Find where the given text appears and provide that cell's center as [X, Y] coordinate. 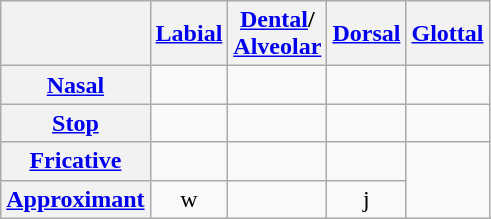
Labial [189, 34]
Glottal [448, 34]
Dorsal [366, 34]
Dental/Alveolar [278, 34]
Approximant [76, 199]
Stop [76, 123]
w [189, 199]
j [366, 199]
Fricative [76, 161]
Nasal [76, 85]
